Return [x, y] of the center of cell containing provided text 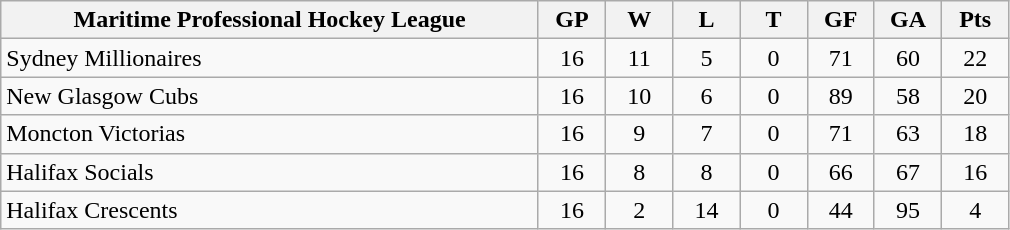
L [706, 20]
89 [840, 96]
14 [706, 210]
63 [908, 134]
9 [640, 134]
44 [840, 210]
58 [908, 96]
5 [706, 58]
GA [908, 20]
66 [840, 172]
95 [908, 210]
Maritime Professional Hockey League [270, 20]
Halifax Crescents [270, 210]
6 [706, 96]
18 [976, 134]
60 [908, 58]
GP [572, 20]
Moncton Victorias [270, 134]
11 [640, 58]
Halifax Socials [270, 172]
Pts [976, 20]
GF [840, 20]
4 [976, 210]
22 [976, 58]
Sydney Millionaires [270, 58]
67 [908, 172]
2 [640, 210]
New Glasgow Cubs [270, 96]
T [774, 20]
7 [706, 134]
10 [640, 96]
20 [976, 96]
W [640, 20]
